Identify which cell holds the provided text, then report its [X, Y] central coordinate. 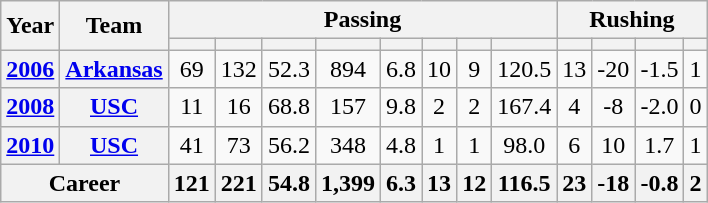
98.0 [524, 145]
-8 [614, 107]
6 [574, 145]
1,399 [348, 183]
-20 [614, 69]
-0.8 [660, 183]
1.7 [660, 145]
9.8 [400, 107]
52.3 [288, 69]
132 [238, 69]
73 [238, 145]
Career [84, 183]
Year [30, 26]
221 [238, 183]
6.8 [400, 69]
348 [348, 145]
11 [192, 107]
56.2 [288, 145]
23 [574, 183]
68.8 [288, 107]
9 [474, 69]
4.8 [400, 145]
167.4 [524, 107]
2006 [30, 69]
-18 [614, 183]
2008 [30, 107]
69 [192, 69]
2010 [30, 145]
116.5 [524, 183]
121 [192, 183]
Team [114, 26]
-1.5 [660, 69]
54.8 [288, 183]
6.3 [400, 183]
Arkansas [114, 69]
894 [348, 69]
4 [574, 107]
16 [238, 107]
41 [192, 145]
12 [474, 183]
157 [348, 107]
120.5 [524, 69]
0 [696, 107]
-2.0 [660, 107]
Rushing [632, 20]
Passing [362, 20]
